Locate the cell with the specified text and output its (x, y) center coordinate. 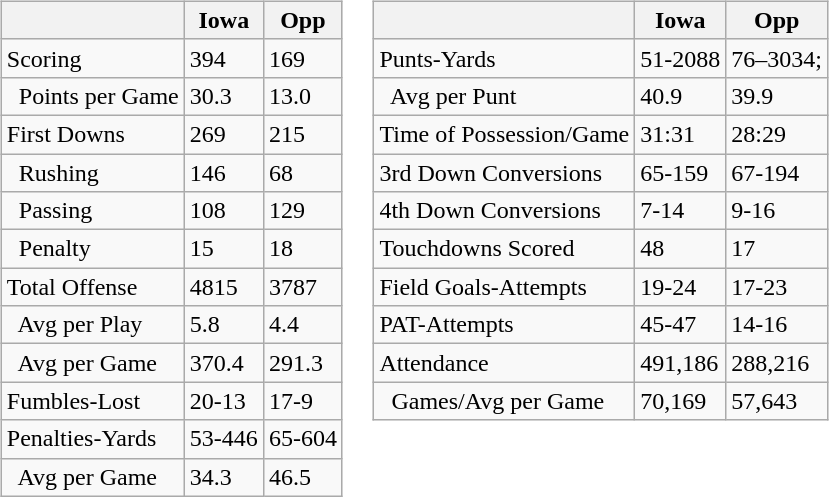
Points per Game (92, 96)
4th Down Conversions (504, 211)
Games/Avg per Game (504, 401)
76–3034; (777, 58)
Avg per Play (92, 325)
3rd Down Conversions (504, 173)
Fumbles-Lost (92, 401)
146 (224, 173)
Avg per Punt (504, 96)
13.0 (302, 96)
394 (224, 58)
Touchdowns Scored (504, 249)
7-14 (680, 211)
15 (224, 249)
First Downs (92, 134)
Scoring (92, 58)
46.5 (302, 477)
19-24 (680, 287)
14-16 (777, 325)
108 (224, 211)
31:31 (680, 134)
51-2088 (680, 58)
Field Goals-Attempts (504, 287)
28:29 (777, 134)
Penalty (92, 249)
288,216 (777, 363)
17-23 (777, 287)
Passing (92, 211)
4815 (224, 287)
17 (777, 249)
65-159 (680, 173)
30.3 (224, 96)
39.9 (777, 96)
34.3 (224, 477)
Time of Possession/Game (504, 134)
370.4 (224, 363)
129 (302, 211)
40.9 (680, 96)
9-16 (777, 211)
5.8 (224, 325)
169 (302, 58)
57,643 (777, 401)
269 (224, 134)
67-194 (777, 173)
Rushing (92, 173)
Punts-Yards (504, 58)
65-604 (302, 439)
68 (302, 173)
Attendance (504, 363)
18 (302, 249)
215 (302, 134)
Penalties-Yards (92, 439)
70,169 (680, 401)
291.3 (302, 363)
45-47 (680, 325)
17-9 (302, 401)
4.4 (302, 325)
491,186 (680, 363)
3787 (302, 287)
20-13 (224, 401)
Total Offense (92, 287)
48 (680, 249)
PAT-Attempts (504, 325)
53-446 (224, 439)
